Detect which cell encompasses the target text, then output its [x, y] center coordinate. 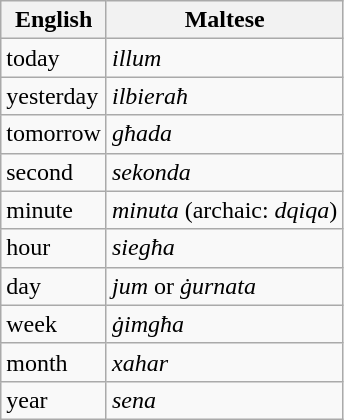
month [54, 362]
week [54, 324]
sekonda [224, 172]
second [54, 172]
ilbieraħ [224, 96]
ġimgħa [224, 324]
today [54, 58]
hour [54, 248]
yesterday [54, 96]
minute [54, 210]
siegħa [224, 248]
għada [224, 134]
year [54, 400]
jum or ġurnata [224, 286]
sena [224, 400]
day [54, 286]
tomorrow [54, 134]
Maltese [224, 20]
illum [224, 58]
xahar [224, 362]
minuta (archaic: dqiqa) [224, 210]
English [54, 20]
